Search for the cell housing the specified text and yield its [x, y] center coordinate. 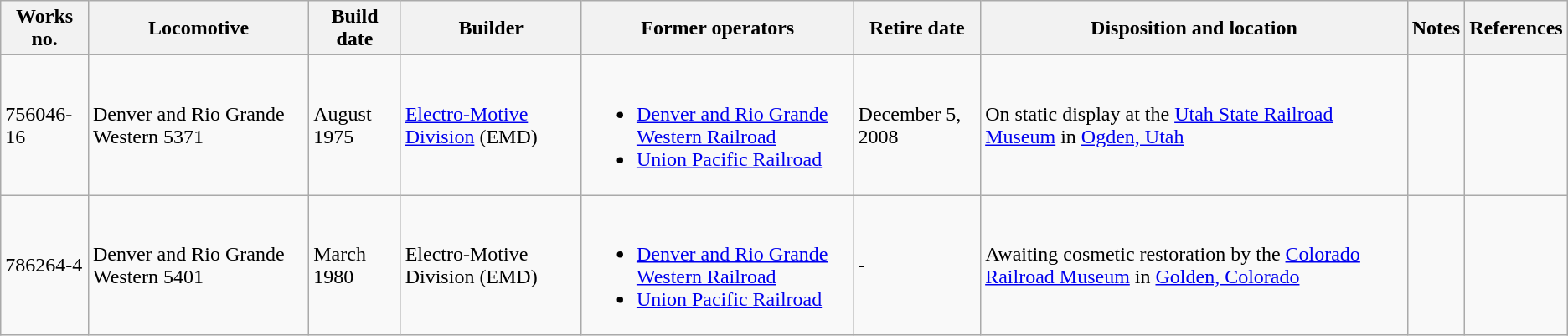
Denver and Rio Grande Western 5401 [198, 265]
Retire date [917, 28]
August 1975 [355, 126]
Former operators [717, 28]
Awaiting cosmetic restoration by the Colorado Railroad Museum in Golden, Colorado [1194, 265]
Works no. [45, 28]
756046-16 [45, 126]
- [917, 265]
Notes [1436, 28]
References [1516, 28]
Build date [355, 28]
December 5, 2008 [917, 126]
Denver and Rio Grande Western 5371 [198, 126]
786264-4 [45, 265]
March 1980 [355, 265]
On static display at the Utah State Railroad Museum in Ogden, Utah [1194, 126]
Disposition and location [1194, 28]
Locomotive [198, 28]
Builder [491, 28]
